Output the (X, Y) coordinate of the center of the cell containing the given text.  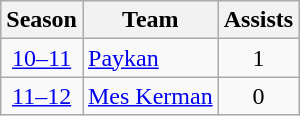
0 (258, 96)
Mes Kerman (150, 96)
Assists (258, 20)
Season (42, 20)
10–11 (42, 58)
1 (258, 58)
11–12 (42, 96)
Paykan (150, 58)
Team (150, 20)
